Pinpoint the cell where the given text exists, returning its (x, y) midpoint coordinate. 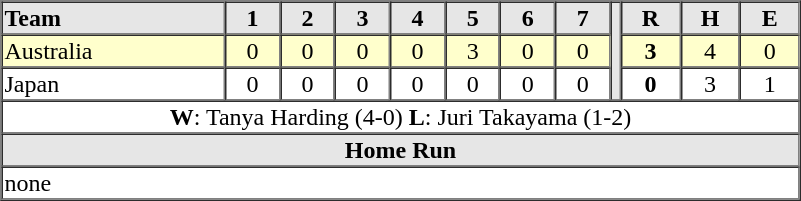
6 (528, 18)
5 (472, 18)
Japan (114, 84)
H (710, 18)
Team (114, 18)
W: Tanya Harding (4-0) L: Juri Takayama (1-2) (401, 116)
2 (308, 18)
E (770, 18)
7 (582, 18)
Australia (114, 50)
Home Run (401, 150)
none (401, 182)
R (651, 18)
